Find where the given text appears and provide that cell's center as (X, Y) coordinate. 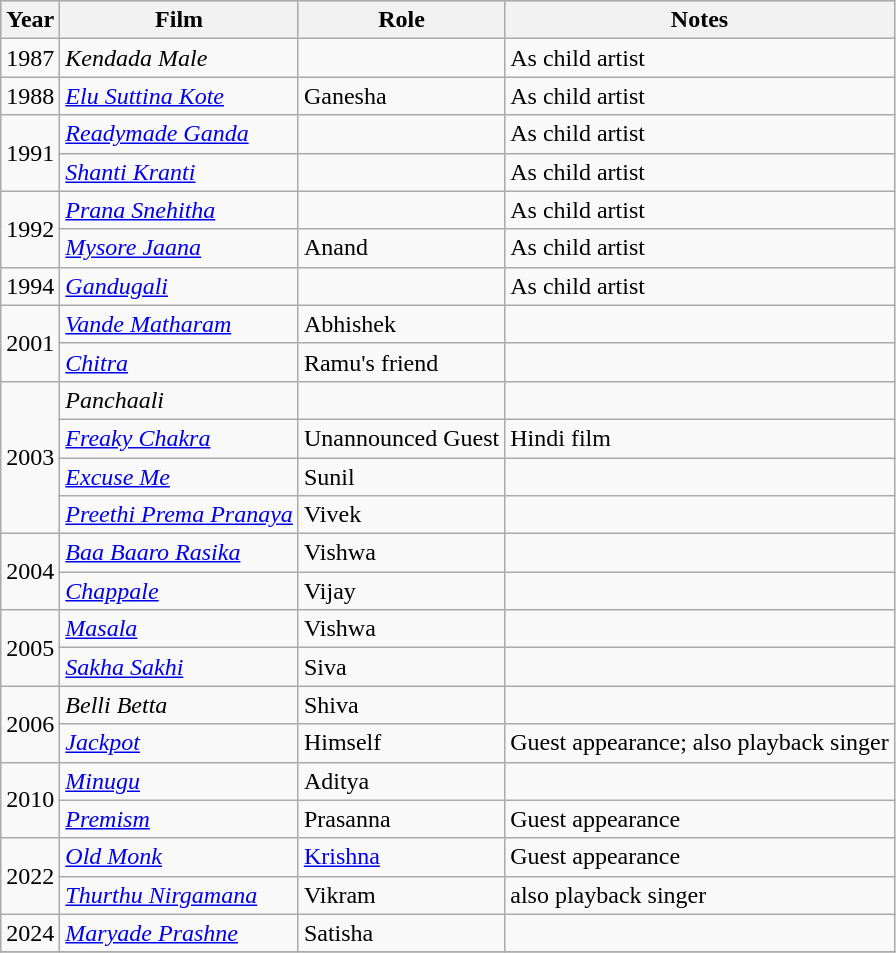
Excuse Me (180, 477)
Gandugali (180, 286)
Vikram (401, 895)
Panchaali (180, 400)
2022 (30, 876)
Vijay (401, 591)
Thurthu Nirgamana (180, 895)
Krishna (401, 857)
Premism (180, 819)
2006 (30, 724)
Ramu's friend (401, 362)
2003 (30, 457)
Shiva (401, 705)
also playback singer (700, 895)
Vivek (401, 515)
Himself (401, 743)
Prasanna (401, 819)
2001 (30, 343)
Elu Suttina Kote (180, 96)
2004 (30, 572)
Minugu (180, 781)
Chappale (180, 591)
Freaky Chakra (180, 438)
Aditya (401, 781)
Guest appearance; also playback singer (700, 743)
Chitra (180, 362)
Year (30, 20)
Old Monk (180, 857)
Sakha Sakhi (180, 667)
Unannounced Guest (401, 438)
Siva (401, 667)
Baa Baaro Rasika (180, 553)
1991 (30, 153)
Vande Matharam (180, 324)
Notes (700, 20)
Readymade Ganda (180, 134)
Sunil (401, 477)
Mysore Jaana (180, 248)
Abhishek (401, 324)
Maryade Prashne (180, 933)
Masala (180, 629)
2024 (30, 933)
Jackpot (180, 743)
2005 (30, 648)
1992 (30, 229)
1988 (30, 96)
1987 (30, 58)
Film (180, 20)
Prana Snehitha (180, 210)
1994 (30, 286)
Anand (401, 248)
Shanti Kranti (180, 172)
Kendada Male (180, 58)
Belli Betta (180, 705)
Ganesha (401, 96)
Satisha (401, 933)
2010 (30, 800)
Hindi film (700, 438)
Preethi Prema Pranaya (180, 515)
Role (401, 20)
